Search for the cell housing the specified text and yield its [x, y] center coordinate. 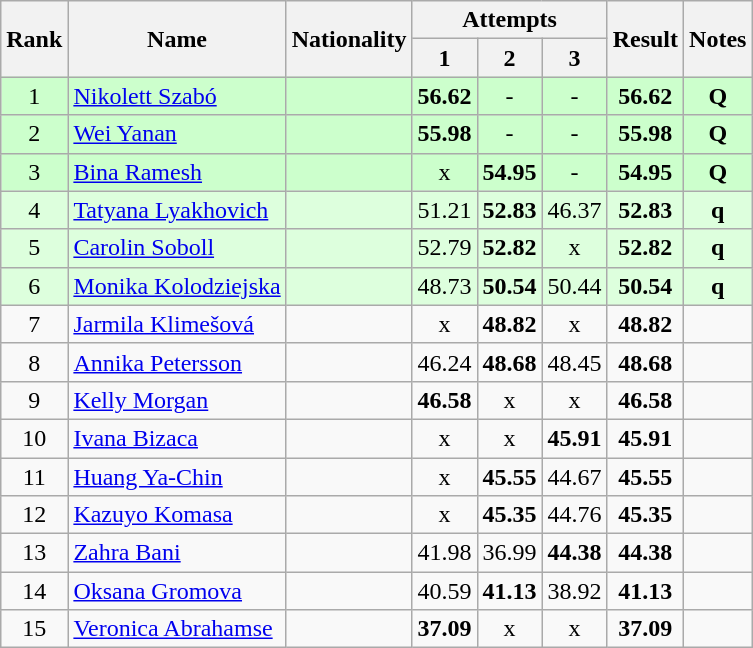
15 [34, 629]
40.59 [444, 591]
Huang Ya-Chin [177, 477]
Kelly Morgan [177, 400]
48.73 [444, 286]
Nationality [349, 39]
41.98 [444, 553]
Oksana Gromova [177, 591]
Notes [718, 39]
36.99 [510, 553]
11 [34, 477]
13 [34, 553]
8 [34, 362]
12 [34, 515]
Veronica Abrahamse [177, 629]
Wei Yanan [177, 134]
7 [34, 324]
51.21 [444, 210]
Bina Ramesh [177, 172]
Jarmila Klimešová [177, 324]
50.44 [574, 286]
Attempts [510, 20]
14 [34, 591]
6 [34, 286]
46.24 [444, 362]
44.67 [574, 477]
Name [177, 39]
Annika Petersson [177, 362]
Tatyana Lyakhovich [177, 210]
Rank [34, 39]
38.92 [574, 591]
9 [34, 400]
Carolin Soboll [177, 248]
46.37 [574, 210]
44.76 [574, 515]
Kazuyo Komasa [177, 515]
52.79 [444, 248]
48.45 [574, 362]
Result [645, 39]
Ivana Bizaca [177, 438]
10 [34, 438]
Monika Kolodziejska [177, 286]
Nikolett Szabó [177, 96]
4 [34, 210]
5 [34, 248]
Zahra Bani [177, 553]
